Pinpoint the cell where the given text exists, returning its [x, y] midpoint coordinate. 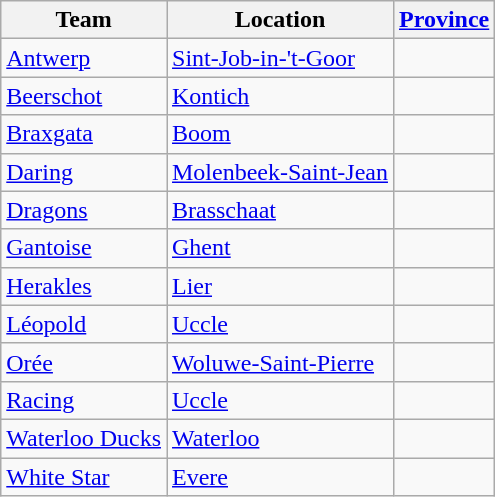
Braxgata [84, 134]
Woluwe-Saint-Pierre [280, 362]
Lier [280, 286]
Kontich [280, 96]
Boom [280, 134]
Gantoise [84, 248]
Beerschot [84, 96]
Daring [84, 172]
Location [280, 20]
Molenbeek-Saint-Jean [280, 172]
Herakles [84, 286]
Orée [84, 362]
Antwerp [84, 58]
Léopold [84, 324]
Province [444, 20]
Team [84, 20]
Ghent [280, 248]
Racing [84, 400]
Sint-Job-in-'t-Goor [280, 58]
Brasschaat [280, 210]
Waterloo [280, 438]
Waterloo Ducks [84, 438]
Dragons [84, 210]
Evere [280, 477]
White Star [84, 477]
